Return [x, y] of the center of cell containing provided text 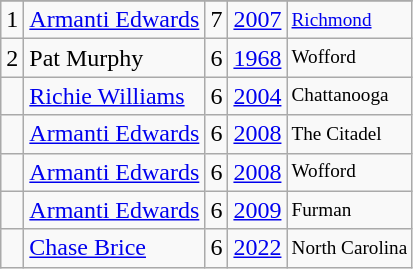
2004 [258, 96]
Furman [350, 210]
1968 [258, 58]
7 [216, 20]
1 [12, 20]
Richmond [350, 20]
2 [12, 58]
North Carolina [350, 248]
Chattanooga [350, 96]
Pat Murphy [114, 58]
2009 [258, 210]
2007 [258, 20]
Richie Williams [114, 96]
Chase Brice [114, 248]
2022 [258, 248]
The Citadel [350, 134]
